Provide the [X, Y] coordinate of the cell's center where the given text is located.  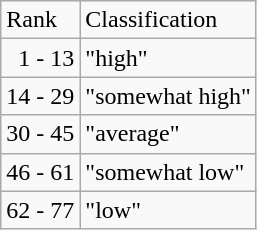
"high" [168, 58]
1 - 13 [40, 58]
"average" [168, 134]
"somewhat high" [168, 96]
Rank [40, 20]
30 - 45 [40, 134]
62 - 77 [40, 210]
Classification [168, 20]
"somewhat low" [168, 172]
"low" [168, 210]
46 - 61 [40, 172]
14 - 29 [40, 96]
